From the cell containing the given text, extract its center point as (x, y) coordinate. 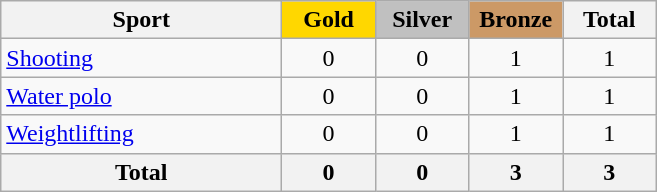
Water polo (142, 96)
Bronze (516, 20)
Silver (422, 20)
Weightlifting (142, 134)
Sport (142, 20)
Gold (329, 20)
Shooting (142, 58)
